From the cell containing the given text, extract its center point as (x, y) coordinate. 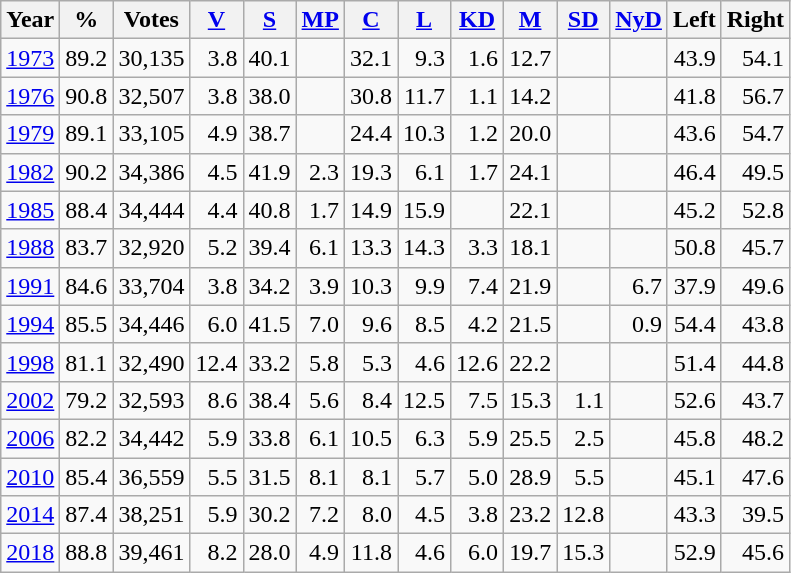
12.4 (216, 362)
7.2 (320, 515)
9.3 (424, 58)
30.2 (270, 515)
45.7 (755, 248)
Votes (152, 20)
47.6 (755, 477)
12.7 (530, 58)
Right (755, 20)
22.2 (530, 362)
88.4 (86, 210)
1.2 (478, 134)
MP (320, 20)
33.2 (270, 362)
10.5 (370, 438)
6.7 (639, 286)
34.2 (270, 286)
8.4 (370, 400)
18.1 (530, 248)
23.2 (530, 515)
40.8 (270, 210)
34,446 (152, 324)
30.8 (370, 96)
56.7 (755, 96)
1979 (30, 134)
NyD (639, 20)
45.8 (694, 438)
5.7 (424, 477)
1985 (30, 210)
50.8 (694, 248)
90.8 (86, 96)
8.5 (424, 324)
0.9 (639, 324)
49.6 (755, 286)
2014 (30, 515)
V (216, 20)
21.5 (530, 324)
M (530, 20)
34,444 (152, 210)
85.5 (86, 324)
52.6 (694, 400)
2.3 (320, 172)
32.1 (370, 58)
1998 (30, 362)
SD (584, 20)
1976 (30, 96)
1973 (30, 58)
40.1 (270, 58)
52.9 (694, 553)
81.1 (86, 362)
79.2 (86, 400)
12.5 (424, 400)
5.3 (370, 362)
11.7 (424, 96)
14.3 (424, 248)
43.8 (755, 324)
7.5 (478, 400)
% (86, 20)
43.7 (755, 400)
S (270, 20)
82.2 (86, 438)
54.4 (694, 324)
89.2 (86, 58)
87.4 (86, 515)
2006 (30, 438)
14.9 (370, 210)
19.3 (370, 172)
8.6 (216, 400)
41.8 (694, 96)
39.5 (755, 515)
38,251 (152, 515)
5.2 (216, 248)
12.6 (478, 362)
Year (30, 20)
5.6 (320, 400)
54.7 (755, 134)
54.1 (755, 58)
33.8 (270, 438)
C (370, 20)
49.5 (755, 172)
3.9 (320, 286)
89.1 (86, 134)
21.9 (530, 286)
13.3 (370, 248)
52.8 (755, 210)
33,105 (152, 134)
2.5 (584, 438)
41.9 (270, 172)
5.8 (320, 362)
7.0 (320, 324)
32,490 (152, 362)
34,386 (152, 172)
39,461 (152, 553)
39.4 (270, 248)
1991 (30, 286)
38.0 (270, 96)
12.8 (584, 515)
90.2 (86, 172)
3.3 (478, 248)
2010 (30, 477)
8.0 (370, 515)
5.0 (478, 477)
43.9 (694, 58)
45.2 (694, 210)
34,442 (152, 438)
1994 (30, 324)
51.4 (694, 362)
85.4 (86, 477)
14.2 (530, 96)
83.7 (86, 248)
28.9 (530, 477)
24.4 (370, 134)
46.4 (694, 172)
9.9 (424, 286)
88.8 (86, 553)
KD (478, 20)
32,593 (152, 400)
41.5 (270, 324)
15.9 (424, 210)
7.4 (478, 286)
20.0 (530, 134)
Left (694, 20)
8.2 (216, 553)
32,507 (152, 96)
45.6 (755, 553)
25.5 (530, 438)
45.1 (694, 477)
30,135 (152, 58)
4.4 (216, 210)
4.2 (478, 324)
28.0 (270, 553)
48.2 (755, 438)
43.3 (694, 515)
38.7 (270, 134)
9.6 (370, 324)
22.1 (530, 210)
38.4 (270, 400)
1.6 (478, 58)
11.8 (370, 553)
19.7 (530, 553)
44.8 (755, 362)
43.6 (694, 134)
37.9 (694, 286)
24.1 (530, 172)
1982 (30, 172)
2018 (30, 553)
31.5 (270, 477)
33,704 (152, 286)
32,920 (152, 248)
L (424, 20)
36,559 (152, 477)
1988 (30, 248)
2002 (30, 400)
84.6 (86, 286)
6.3 (424, 438)
